Locate the cell with the specified text and output its [X, Y] center coordinate. 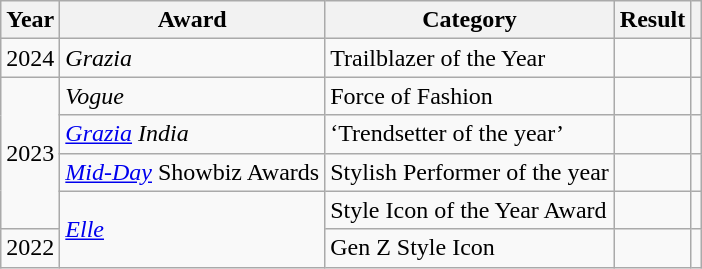
Award [192, 20]
Elle [192, 229]
Category [470, 20]
2024 [30, 58]
Result [652, 20]
Trailblazer of the Year [470, 58]
‘Trendsetter of the year’ [470, 134]
Stylish Performer of the year [470, 172]
Grazia [192, 58]
Style Icon of the Year Award [470, 210]
Grazia India [192, 134]
Year [30, 20]
2023 [30, 153]
2022 [30, 248]
Gen Z Style Icon [470, 248]
Force of Fashion [470, 96]
Mid-Day Showbiz Awards [192, 172]
Vogue [192, 96]
